Search for the cell housing the specified text and yield its [X, Y] center coordinate. 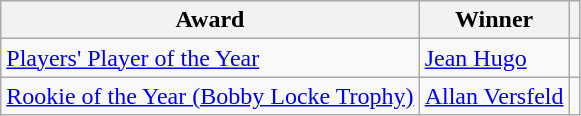
Players' Player of the Year [210, 58]
Award [210, 20]
Allan Versfeld [494, 96]
Jean Hugo [494, 58]
Rookie of the Year (Bobby Locke Trophy) [210, 96]
Winner [494, 20]
